Detect which cell encompasses the target text, then output its [X, Y] center coordinate. 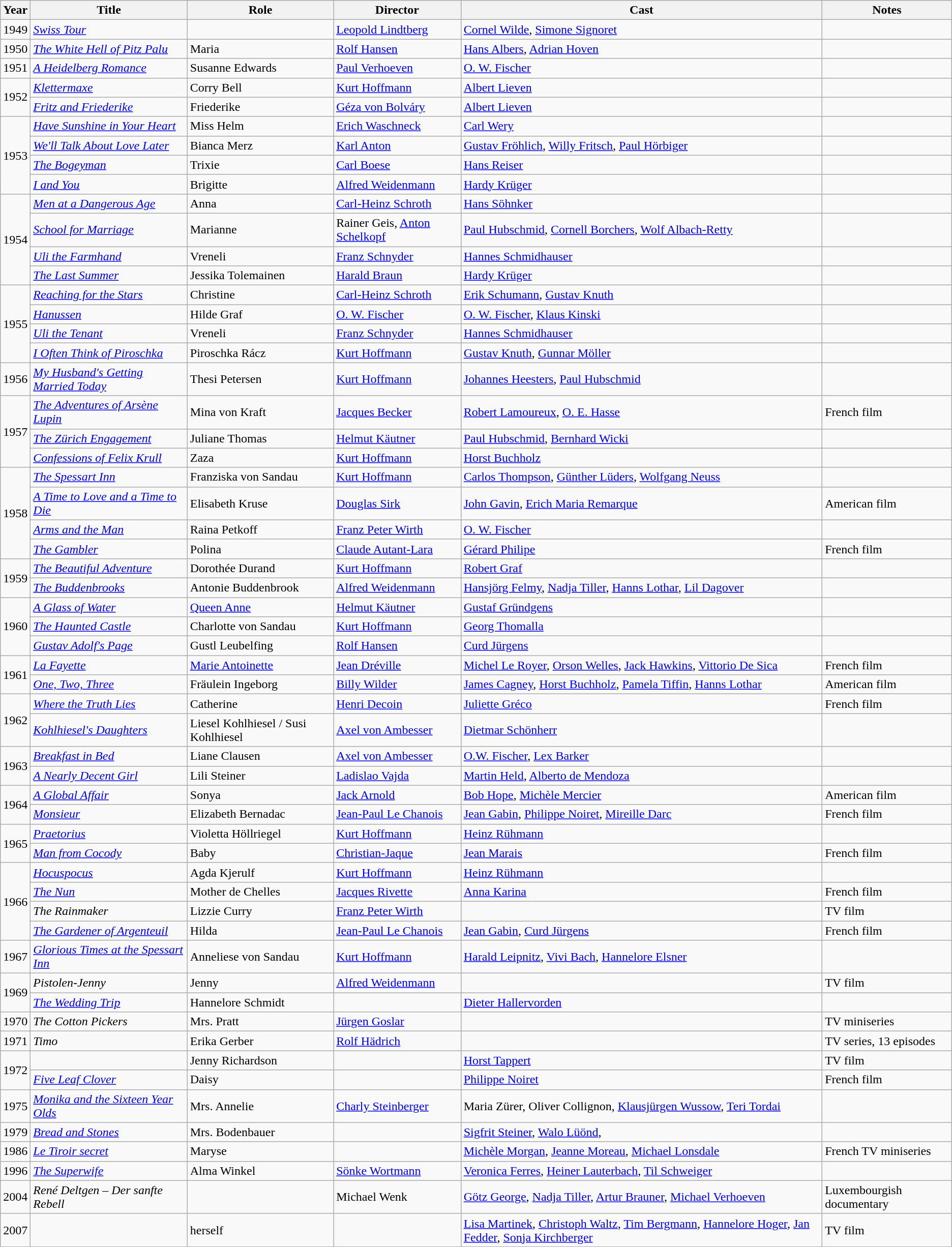
Hansjörg Felmy, Nadja Tiller, Hanns Lothar, Lil Dagover [641, 587]
Curd Jürgens [641, 646]
School for Marriage [109, 230]
Reaching for the Stars [109, 295]
Dorothée Durand [260, 568]
1970 [15, 1022]
Antonie Buddenbrook [260, 587]
Marianne [260, 230]
Susanne Edwards [260, 68]
1975 [15, 1106]
The Bogeyman [109, 165]
I Often Think of Piroschka [109, 353]
Hannelore Schmidt [260, 1002]
1965 [15, 843]
Harald Braun [398, 276]
Brigitte [260, 184]
Jenny [260, 983]
A Time to Love and a Time to Die [109, 503]
Lisa Martinek, Christoph Waltz, Tim Bergmann, Hannelore Hoger, Jan Fedder, Sonja Kirchberger [641, 1230]
Hilde Graf [260, 314]
Swiss Tour [109, 29]
Mrs. Pratt [260, 1022]
Role [260, 10]
Violetta Höllriegel [260, 834]
Hans Söhnker [641, 203]
René Deltgen – Der sanfte Rebell [109, 1197]
1961 [15, 675]
Gustav Fröhlich, Willy Fritsch, Paul Hörbiger [641, 145]
Piroschka Rácz [260, 353]
Where the Truth Lies [109, 704]
Alma Winkel [260, 1171]
Jack Arnold [398, 795]
Fräulein Ingeborg [260, 685]
Erika Gerber [260, 1041]
1962 [15, 720]
Sonya [260, 795]
Sönke Wortmann [398, 1171]
Götz George, Nadja Tiller, Artur Brauner, Michael Verhoeven [641, 1197]
Dietmar Schönherr [641, 730]
Marie Antoinette [260, 665]
Jean Gabin, Curd Jürgens [641, 930]
Daisy [260, 1080]
Gustav Adolf's Page [109, 646]
Mrs. Bodenbauer [260, 1132]
Cornel Wilde, Simone Signoret [641, 29]
1959 [15, 578]
Queen Anne [260, 607]
Uli the Farmhand [109, 256]
One, Two, Three [109, 685]
Maria Zürer, Oliver Collignon, Klausjürgen Wussow, Teri Tordai [641, 1106]
I and You [109, 184]
1951 [15, 68]
Jessika Tolemainen [260, 276]
Elisabeth Kruse [260, 503]
Anna [260, 203]
Martin Held, Alberto de Mendoza [641, 776]
Year [15, 10]
1950 [15, 49]
Polina [260, 549]
Le Tiroir secret [109, 1151]
Praetorius [109, 834]
Jean Marais [641, 853]
1956 [15, 379]
O.W. Fischer, Lex Barker [641, 756]
Veronica Ferres, Heiner Lauterbach, Til Schweiger [641, 1171]
Franziska von Sandau [260, 477]
Henri Decoin [398, 704]
Friederike [260, 107]
French TV miniseries [887, 1151]
A Glass of Water [109, 607]
We'll Talk About Love Later [109, 145]
Liane Clausen [260, 756]
Arms and the Man [109, 529]
Paul Hubschmid, Cornell Borchers, Wolf Albach-Retty [641, 230]
Carl Wery [641, 126]
The Adventures of Arsène Lupin [109, 412]
Pistolen-Jenny [109, 983]
The Wedding Trip [109, 1002]
1967 [15, 957]
Erich Waschneck [398, 126]
A Nearly Decent Girl [109, 776]
Jean Dréville [398, 665]
Hans Reiser [641, 165]
Monsieur [109, 814]
Klettermaxe [109, 87]
Cast [641, 10]
Sigfrit Steiner, Walo Lüönd, [641, 1132]
Robert Graf [641, 568]
2004 [15, 1197]
Hans Albers, Adrian Hoven [641, 49]
Robert Lamoureux, O. E. Hasse [641, 412]
Gustl Leubelfing [260, 646]
Title [109, 10]
My Husband's Getting Married Today [109, 379]
Michèle Morgan, Jeanne Moreau, Michael Lonsdale [641, 1151]
Georg Thomalla [641, 627]
Trixie [260, 165]
Rolf Hädrich [398, 1041]
Thesi Petersen [260, 379]
Kohlhiesel's Daughters [109, 730]
Catherine [260, 704]
Douglas Sirk [398, 503]
Gérard Philipe [641, 549]
Hocuspocus [109, 872]
Dieter Hallervorden [641, 1002]
Maryse [260, 1151]
Five Leaf Clover [109, 1080]
Bianca Merz [260, 145]
Confessions of Felix Krull [109, 458]
The Last Summer [109, 276]
Hilda [260, 930]
Charlotte von Sandau [260, 627]
Jenny Richardson [260, 1060]
Men at a Dangerous Age [109, 203]
Karl Anton [398, 145]
Jacques Rivette [398, 892]
Michael Wenk [398, 1197]
The Gardener of Argenteuil [109, 930]
Juliette Gréco [641, 704]
1949 [15, 29]
Paul Verhoeven [398, 68]
Ladislao Vajda [398, 776]
1979 [15, 1132]
Erik Schumann, Gustav Knuth [641, 295]
Corry Bell [260, 87]
herself [260, 1230]
Horst Tappert [641, 1060]
Notes [887, 10]
TV series, 13 episodes [887, 1041]
Anna Karina [641, 892]
The Cotton Pickers [109, 1022]
Géza von Bolváry [398, 107]
Mrs. Annelie [260, 1106]
Maria [260, 49]
A Heidelberg Romance [109, 68]
Raina Petkoff [260, 529]
Miss Helm [260, 126]
Johannes Heesters, Paul Hubschmid [641, 379]
Man from Cocody [109, 853]
The Beautiful Adventure [109, 568]
Carlos Thompson, Günther Lüders, Wolfgang Neuss [641, 477]
Agda Kjerulf [260, 872]
Breakfast in Bed [109, 756]
1958 [15, 513]
1986 [15, 1151]
1963 [15, 766]
Have Sunshine in Your Heart [109, 126]
Liesel Kohlhiesel / Susi Kohlhiesel [260, 730]
1996 [15, 1171]
1952 [15, 97]
The Gambler [109, 549]
Lili Steiner [260, 776]
A Global Affair [109, 795]
Michel Le Royer, Orson Welles, Jack Hawkins, Vittorio De Sica [641, 665]
Mother de Chelles [260, 892]
The Spessart Inn [109, 477]
Director [398, 10]
Anneliese von Sandau [260, 957]
Mina von Kraft [260, 412]
The Zürich Engagement [109, 438]
Glorious Times at the Spessart Inn [109, 957]
La Fayette [109, 665]
John Gavin, Erich Maria Remarque [641, 503]
Uli the Tenant [109, 334]
The Haunted Castle [109, 627]
James Cagney, Horst Buchholz, Pamela Tiffin, Hanns Lothar [641, 685]
Jürgen Goslar [398, 1022]
Lizzie Curry [260, 911]
1972 [15, 1070]
Jean Gabin, Philippe Noiret, Mireille Darc [641, 814]
Jacques Becker [398, 412]
Charly Steinberger [398, 1106]
Horst Buchholz [641, 458]
Juliane Thomas [260, 438]
Fritz and Friederike [109, 107]
The White Hell of Pitz Palu [109, 49]
The Buddenbrooks [109, 587]
Philippe Noiret [641, 1080]
Leopold Lindtberg [398, 29]
Christian-Jaque [398, 853]
Christine [260, 295]
Carl Boese [398, 165]
1953 [15, 155]
Elizabeth Bernadac [260, 814]
Paul Hubschmid, Bernhard Wicki [641, 438]
1960 [15, 626]
TV miniseries [887, 1022]
Luxembourgish documentary [887, 1197]
1957 [15, 431]
1966 [15, 901]
The Superwife [109, 1171]
The Nun [109, 892]
1969 [15, 993]
O. W. Fischer, Klaus Kinski [641, 314]
Gustav Knuth, Gunnar Möller [641, 353]
1964 [15, 805]
Rainer Geis, Anton Schelkopf [398, 230]
Baby [260, 853]
Zaza [260, 458]
Harald Leipnitz, Vivi Bach, Hannelore Elsner [641, 957]
Hanussen [109, 314]
1954 [15, 239]
Monika and the Sixteen Year Olds [109, 1106]
Claude Autant-Lara [398, 549]
Billy Wilder [398, 685]
The Rainmaker [109, 911]
2007 [15, 1230]
1971 [15, 1041]
Timo [109, 1041]
Gustaf Gründgens [641, 607]
1955 [15, 324]
Bob Hope, Michèle Mercier [641, 795]
Bread and Stones [109, 1132]
